Identify which cell holds the provided text, then report its [X, Y] central coordinate. 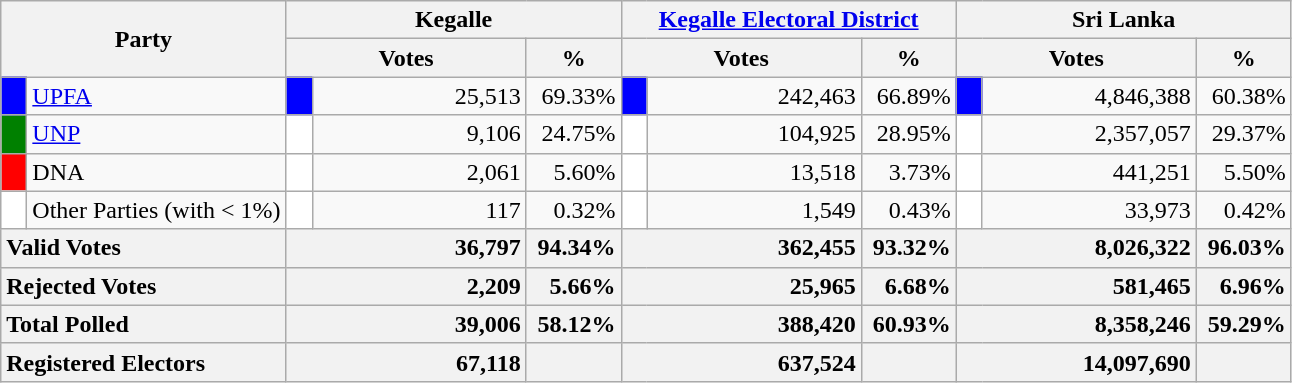
33,973 [1089, 210]
93.32% [908, 248]
Kegalle [454, 20]
1,549 [754, 210]
6.96% [1244, 286]
24.75% [574, 134]
104,925 [754, 134]
8,026,322 [1076, 248]
96.03% [1244, 248]
94.34% [574, 248]
5.66% [574, 286]
4,846,388 [1089, 96]
Valid Votes [144, 248]
Rejected Votes [144, 286]
2,357,057 [1089, 134]
25,965 [741, 286]
13,518 [754, 172]
29.37% [1244, 134]
60.38% [1244, 96]
8,358,246 [1076, 324]
Other Parties (with < 1%) [156, 210]
0.42% [1244, 210]
581,465 [1076, 286]
60.93% [908, 324]
67,118 [406, 362]
0.32% [574, 210]
36,797 [406, 248]
362,455 [741, 248]
Party [144, 39]
3.73% [908, 172]
2,209 [406, 286]
388,420 [741, 324]
66.89% [908, 96]
59.29% [1244, 324]
637,524 [741, 362]
5.60% [574, 172]
9,106 [419, 134]
14,097,690 [1076, 362]
Registered Electors [144, 362]
242,463 [754, 96]
5.50% [1244, 172]
39,006 [406, 324]
UNP [156, 134]
Sri Lanka [1124, 20]
58.12% [574, 324]
DNA [156, 172]
2,061 [419, 172]
25,513 [419, 96]
69.33% [574, 96]
Kegalle Electoral District [788, 20]
28.95% [908, 134]
6.68% [908, 286]
Total Polled [144, 324]
UPFA [156, 96]
441,251 [1089, 172]
0.43% [908, 210]
117 [419, 210]
